Find where the given text appears and provide that cell's center as (X, Y) coordinate. 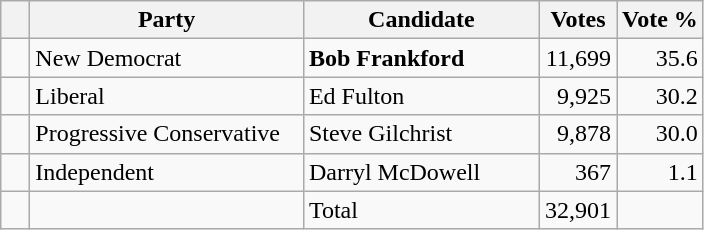
11,699 (578, 58)
New Democrat (167, 58)
30.0 (660, 134)
Independent (167, 172)
Bob Frankford (421, 58)
Darryl McDowell (421, 172)
1.1 (660, 172)
35.6 (660, 58)
32,901 (578, 210)
Steve Gilchrist (421, 134)
Progressive Conservative (167, 134)
Total (421, 210)
9,878 (578, 134)
Candidate (421, 20)
Liberal (167, 96)
9,925 (578, 96)
Ed Fulton (421, 96)
Party (167, 20)
30.2 (660, 96)
367 (578, 172)
Votes (578, 20)
Vote % (660, 20)
